From the cell containing the given text, extract its center point as (X, Y) coordinate. 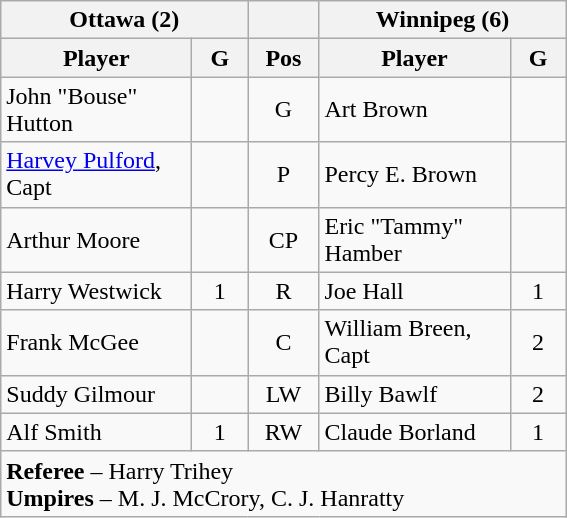
Winnipeg (6) (442, 20)
LW (284, 394)
Referee – Harry TriheyUmpires – M. J. McCrory, C. J. Hanratty (284, 484)
Frank McGee (96, 342)
Arthur Moore (96, 240)
C (284, 342)
CP (284, 240)
R (284, 291)
Claude Borland (414, 432)
Alf Smith (96, 432)
Pos (284, 58)
Harry Westwick (96, 291)
William Breen, Capt (414, 342)
Joe Hall (414, 291)
John "Bouse" Hutton (96, 110)
Suddy Gilmour (96, 394)
RW (284, 432)
Eric "Tammy" Hamber (414, 240)
P (284, 174)
Ottawa (2) (124, 20)
Billy Bawlf (414, 394)
Percy E. Brown (414, 174)
Harvey Pulford, Capt (96, 174)
Art Brown (414, 110)
